From the cell containing the given text, extract its center point as [X, Y] coordinate. 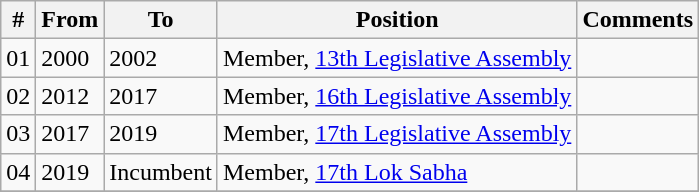
2002 [161, 58]
2012 [70, 96]
03 [18, 134]
01 [18, 58]
Comments [638, 20]
02 [18, 96]
# [18, 20]
04 [18, 172]
Position [396, 20]
Member, 17th Legislative Assembly [396, 134]
Member, 13th Legislative Assembly [396, 58]
2000 [70, 58]
Member, 16th Legislative Assembly [396, 96]
Incumbent [161, 172]
Member, 17th Lok Sabha [396, 172]
To [161, 20]
From [70, 20]
